From the cell containing the given text, extract its center point as [x, y] coordinate. 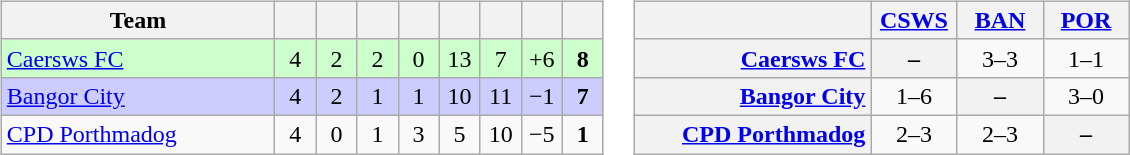
1–6 [914, 96]
+6 [542, 58]
3 [418, 134]
Team [138, 20]
3–0 [1086, 96]
−1 [542, 96]
CSWS [914, 20]
5 [460, 134]
POR [1086, 20]
1–1 [1086, 58]
13 [460, 58]
11 [500, 96]
8 [582, 58]
−5 [542, 134]
3–3 [1000, 58]
BAN [1000, 20]
